Scan for the cell matching the given text and deliver its [x, y] coordinate at center. 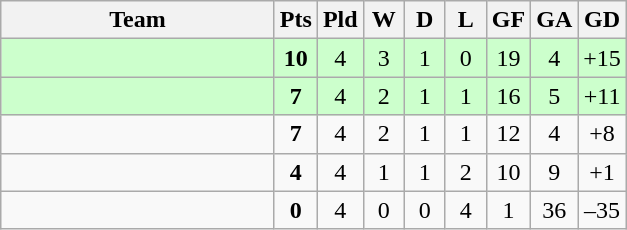
+8 [602, 134]
Team [138, 20]
+11 [602, 96]
GF [508, 20]
–35 [602, 210]
9 [554, 172]
+1 [602, 172]
Pld [340, 20]
19 [508, 58]
GD [602, 20]
+15 [602, 58]
12 [508, 134]
Pts [296, 20]
D [424, 20]
3 [384, 58]
W [384, 20]
36 [554, 210]
L [466, 20]
GA [554, 20]
5 [554, 96]
16 [508, 96]
